Capture the cell that displays the provided text and extract its [X, Y] central coordinate. 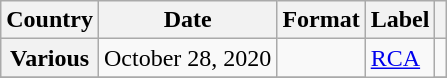
Date [187, 20]
October 28, 2020 [187, 58]
Various [50, 58]
Country [50, 20]
RCA [400, 58]
Format [321, 20]
Label [400, 20]
